Find where the given text appears and provide that cell's center as (X, Y) coordinate. 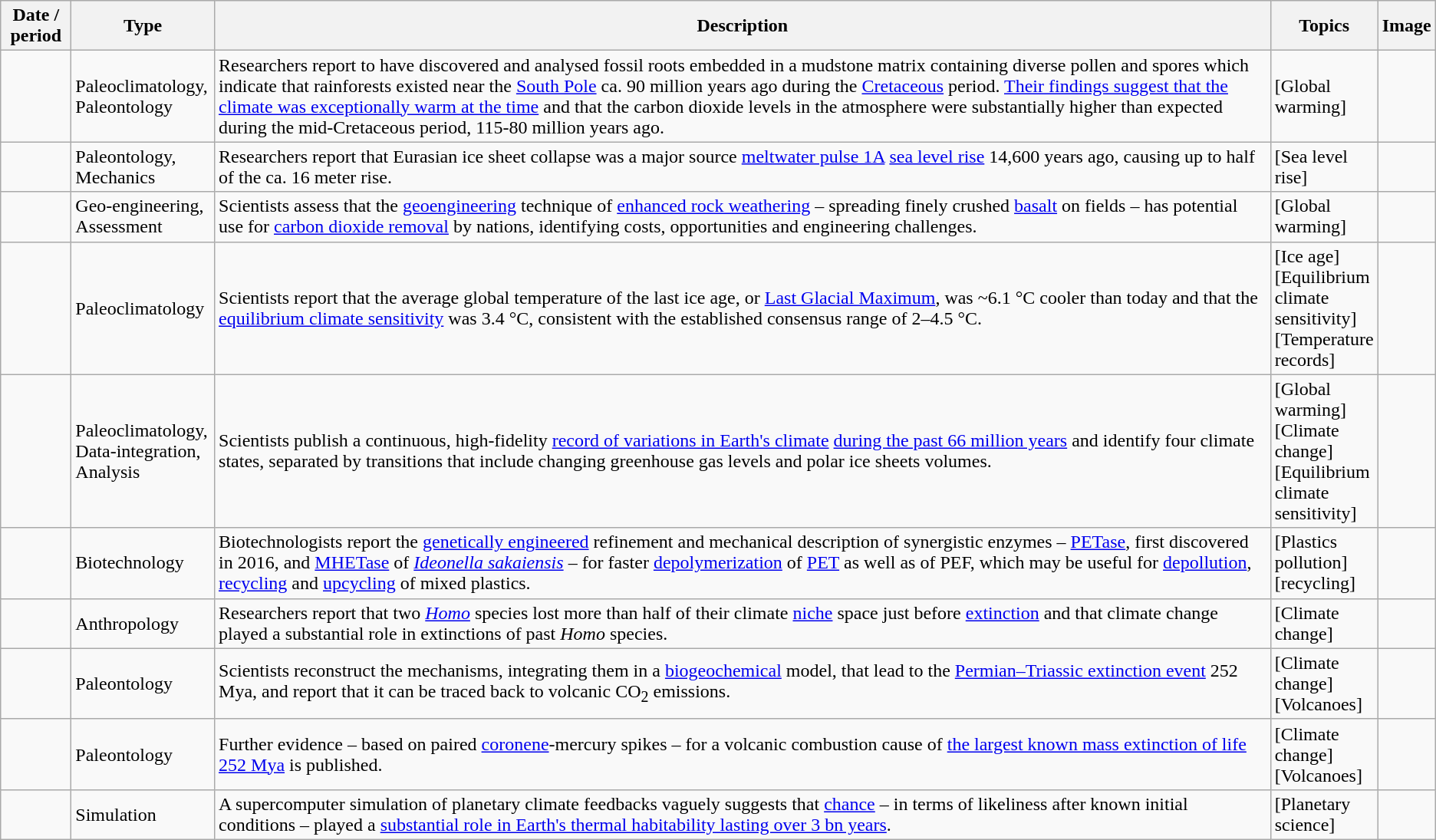
[Ice age] [Equilibrium climate sensitivity] [Temperature records] (1324, 308)
Biotechnology (143, 563)
Paleoclimatology, Paleontology (143, 97)
[Plastics pollution] [recycling] (1324, 563)
Type (143, 26)
Description (743, 26)
[Global warming] [Climate change] [Equilibrium climate sensitivity] (1324, 451)
Paleoclimatology (143, 308)
Paleontology, Mechanics (143, 167)
Topics (1324, 26)
[Sea level rise] (1324, 167)
Paleoclimatology, Data-integration, Analysis (143, 451)
[Planetary science] (1324, 815)
Simulation (143, 815)
[Climate change] (1324, 623)
Anthropology (143, 623)
Geo-engineering, Assessment (143, 216)
Image (1407, 26)
Date / period (36, 26)
